Determine the (X, Y) coordinate at the center of the cell enclosing the given text.  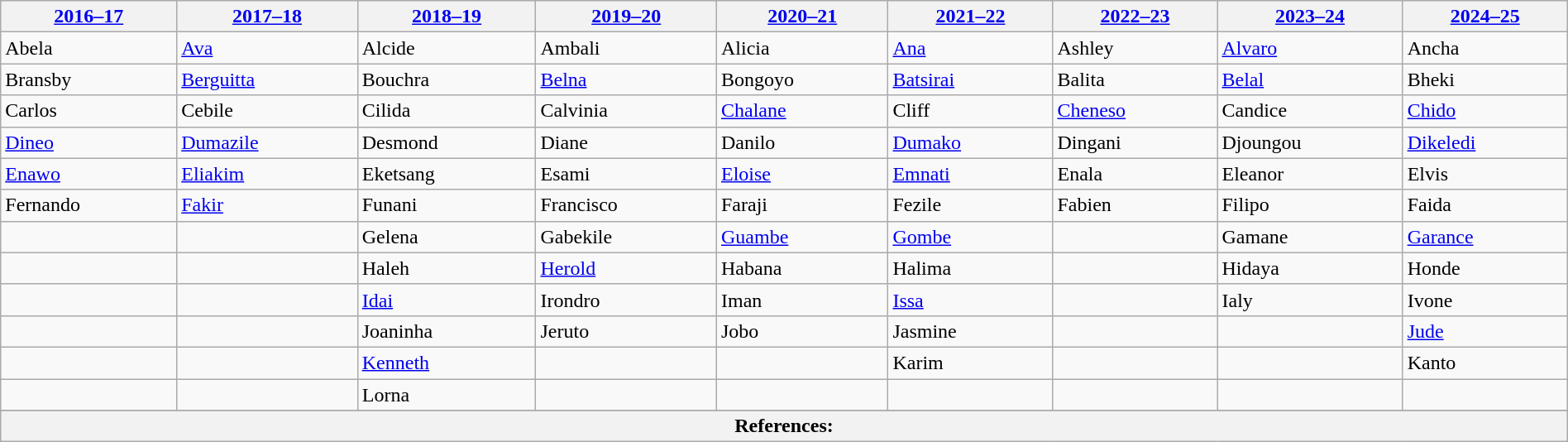
Cebile (268, 111)
Alcide (447, 48)
Idai (447, 300)
Jasmine (971, 331)
Joaninha (447, 331)
Cilida (447, 111)
2023–24 (1310, 17)
References: (784, 426)
Carlos (89, 111)
Emnati (971, 174)
Dikeledi (1485, 142)
Chido (1485, 111)
Fernando (89, 205)
Alicia (802, 48)
Haleh (447, 268)
Eloise (802, 174)
Balita (1135, 79)
Ancha (1485, 48)
2019–20 (627, 17)
Bransby (89, 79)
Danilo (802, 142)
Eketsang (447, 174)
Eleanor (1310, 174)
Faraji (802, 205)
Jobo (802, 331)
Francisco (627, 205)
Dumako (971, 142)
Ialy (1310, 300)
Dumazile (268, 142)
Belna (627, 79)
Cheneso (1135, 111)
2018–19 (447, 17)
Esami (627, 174)
Honde (1485, 268)
Iman (802, 300)
Alvaro (1310, 48)
Habana (802, 268)
Bongoyo (802, 79)
Guambe (802, 237)
Hidaya (1310, 268)
2016–17 (89, 17)
Diane (627, 142)
2024–25 (1485, 17)
Issa (971, 300)
Ambali (627, 48)
Enala (1135, 174)
Belal (1310, 79)
Candice (1310, 111)
2022–23 (1135, 17)
Calvinia (627, 111)
2021–22 (971, 17)
Djoungou (1310, 142)
Herold (627, 268)
Elvis (1485, 174)
Dineo (89, 142)
Funani (447, 205)
Ava (268, 48)
Bheki (1485, 79)
Berguitta (268, 79)
Gamane (1310, 237)
Chalane (802, 111)
Filipo (1310, 205)
Jeruto (627, 331)
2020–21 (802, 17)
Fezile (971, 205)
Karim (971, 363)
Jude (1485, 331)
Gelena (447, 237)
Gombe (971, 237)
Ivone (1485, 300)
Cliff (971, 111)
Dingani (1135, 142)
Irondro (627, 300)
Fabien (1135, 205)
Faida (1485, 205)
Ashley (1135, 48)
Desmond (447, 142)
2017–18 (268, 17)
Gabekile (627, 237)
Garance (1485, 237)
Enawo (89, 174)
Abela (89, 48)
Lorna (447, 395)
Eliakim (268, 174)
Batsirai (971, 79)
Kanto (1485, 363)
Halima (971, 268)
Ana (971, 48)
Kenneth (447, 363)
Fakir (268, 205)
Bouchra (447, 79)
